Extract the (x, y) coordinate from the center of the cell holding the provided text.  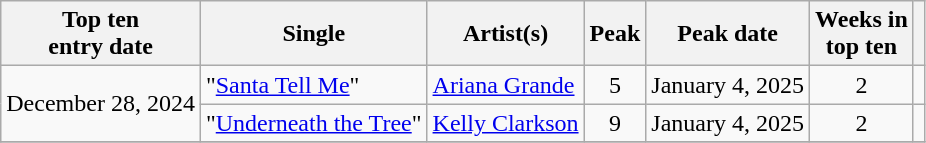
Peak (615, 34)
Artist(s) (506, 34)
"Underneath the Tree" (314, 123)
"Santa Tell Me" (314, 85)
Single (314, 34)
5 (615, 85)
Kelly Clarkson (506, 123)
Ariana Grande (506, 85)
9 (615, 123)
Peak date (728, 34)
Top tenentry date (101, 34)
December 28, 2024 (101, 104)
Weeks intop ten (862, 34)
